Extract the [x, y] coordinate from the center of the cell holding the provided text.  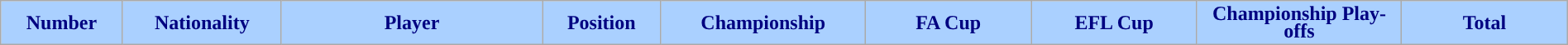
Number [61, 23]
Position [602, 23]
Championship [762, 23]
Total [1485, 23]
Nationality [202, 23]
FA Cup [948, 23]
Championship Play-offs [1298, 23]
Player [412, 23]
EFL Cup [1114, 23]
